Search for the cell housing the specified text and yield its [x, y] center coordinate. 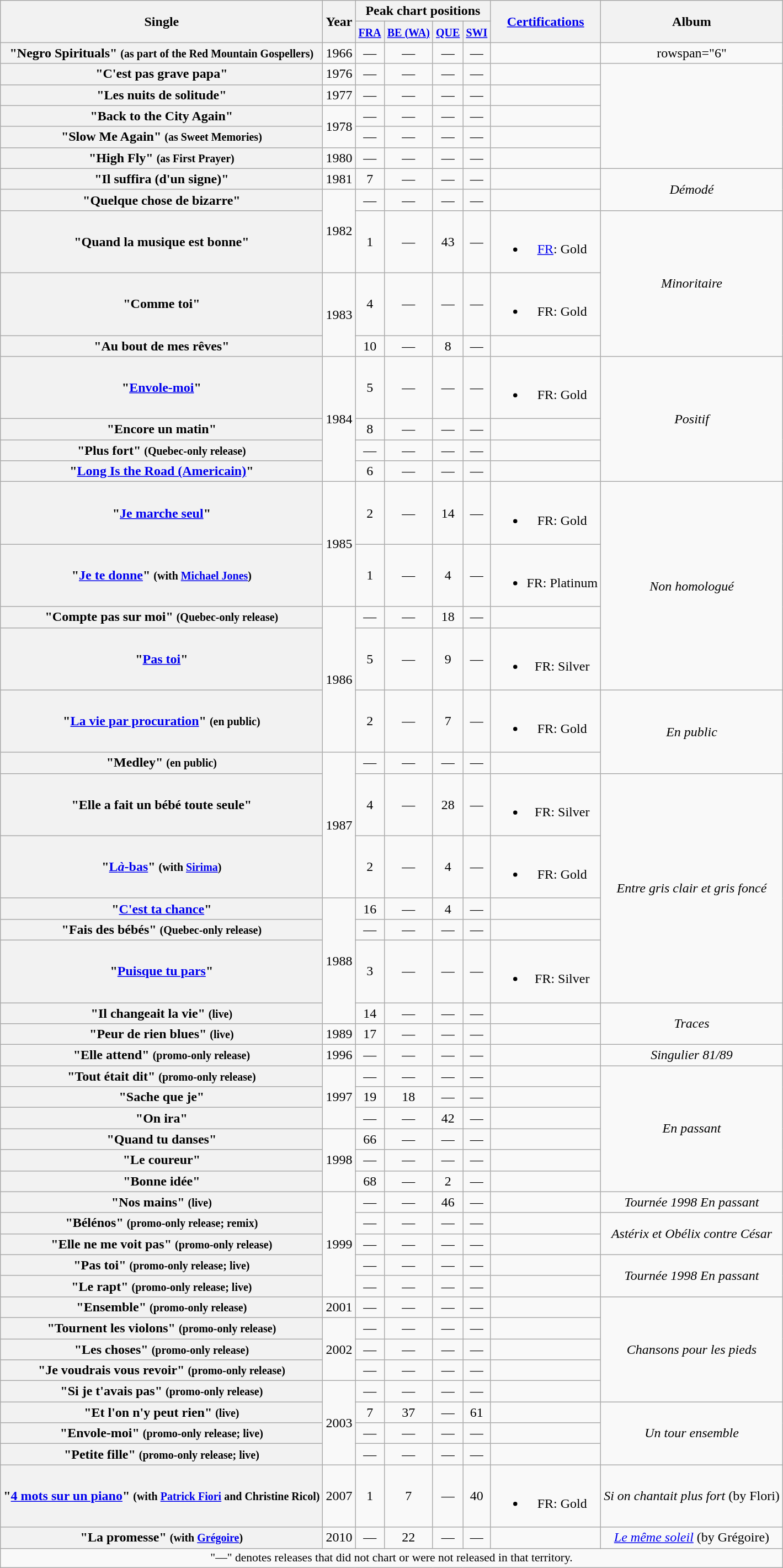
"Elle ne me voit pas" (promo-only release) [162, 1244]
1966 [339, 53]
1988 [339, 960]
"Elle a fait un bébé toute seule" [162, 805]
"Tout était dit" (promo-only release) [162, 1076]
1976 [339, 74]
"C'est pas grave papa" [162, 74]
"Et l'on n'y peut rien" (live) [162, 1412]
"Nos mains" (live) [162, 1202]
61 [477, 1412]
Positif [692, 419]
2010 [339, 1538]
42 [448, 1118]
Minoritaire [692, 283]
BE (WA) [408, 32]
"Au bout de mes rêves" [162, 346]
Non homologué [692, 586]
Entre gris clair et gris foncé [692, 887]
1984 [339, 419]
"—" denotes releases that did not chart or were not released in that territory. [392, 1558]
3 [370, 971]
2001 [339, 1307]
"Puisque tu pars" [162, 971]
17 [370, 1034]
En public [692, 732]
FRA [370, 32]
1981 [339, 179]
"Comme toi" [162, 304]
1983 [339, 315]
"Pas toi" (promo-only release; live) [162, 1265]
"Les nuits de solitude" [162, 95]
"Back to the City Again" [162, 116]
Single [162, 22]
SWI [477, 32]
66 [370, 1139]
"La promesse" (with Grégoire) [162, 1538]
"Je te donne" (with Michael Jones) [162, 575]
40 [477, 1496]
Certifications [546, 22]
"Elle attend" (promo-only release) [162, 1055]
"Bonne idée" [162, 1181]
"Slow Me Again" (as Sweet Memories) [162, 137]
"Quelque chose de bizarre" [162, 200]
"Fais des bébés" (Quebec-only release) [162, 929]
"Encore un matin" [162, 429]
"Là-bas" (with Sirima) [162, 867]
10 [370, 346]
1982 [339, 231]
Si on chantait plus fort (by Flori) [692, 1496]
"Sache que je" [162, 1097]
Un tour ensemble [692, 1433]
"La vie par procuration" (en public) [162, 721]
"Le coureur" [162, 1160]
2007 [339, 1496]
FR: Platinum [546, 575]
"Il changeait la vie" (live) [162, 1013]
1978 [339, 126]
"4 mots sur un piano" (with Patrick Fiori and Christine Ricol) [162, 1496]
"Long Is the Road (Americain)" [162, 471]
37 [408, 1412]
46 [448, 1202]
9 [448, 659]
28 [448, 805]
22 [408, 1538]
"Si je t'avais pas" (promo-only release) [162, 1391]
"Envole-moi" (promo-only release; live) [162, 1433]
19 [370, 1097]
"High Fly" (as First Prayer) [162, 158]
Démodé [692, 189]
1987 [339, 825]
1986 [339, 679]
"Peur de rien blues" (live) [162, 1034]
6 [370, 471]
68 [370, 1181]
"Medley" (en public) [162, 763]
Chansons pour les pieds [692, 1349]
16 [370, 908]
"Quand tu danses" [162, 1139]
"Je voudrais vous revoir" (promo-only release) [162, 1370]
"Tournent les violons" (promo-only release) [162, 1328]
1996 [339, 1055]
1980 [339, 158]
"Je marche seul" [162, 513]
"C'est ta chance" [162, 908]
rowspan="6" [692, 53]
2002 [339, 1349]
"Il suffira (d'un signe)" [162, 179]
1977 [339, 95]
1985 [339, 544]
"Le rapt" (promo-only release; live) [162, 1286]
"Plus fort" (Quebec-only release) [162, 450]
"Bélénos" (promo-only release; remix) [162, 1223]
Singulier 81/89 [692, 1055]
"Petite fille" (promo-only release; live) [162, 1454]
Traces [692, 1023]
1998 [339, 1160]
Astérix et Obélix contre César [692, 1234]
1999 [339, 1244]
"Negro Spirituals" (as part of the Red Mountain Gospellers) [162, 53]
QUE [448, 32]
En passant [692, 1129]
Album [692, 22]
Year [339, 22]
Le même soleil (by Grégoire) [692, 1538]
Peak chart positions [423, 11]
43 [448, 242]
"Pas toi" [162, 659]
"Ensemble" (promo-only release) [162, 1307]
1989 [339, 1034]
"Compte pas sur moi" (Quebec-only release) [162, 617]
2003 [339, 1423]
"Envole-moi" [162, 387]
1997 [339, 1097]
"On ira" [162, 1118]
"Quand la musique est bonne" [162, 242]
"Les choses" (promo-only release) [162, 1349]
